Return (X, Y) of the center of cell containing provided text 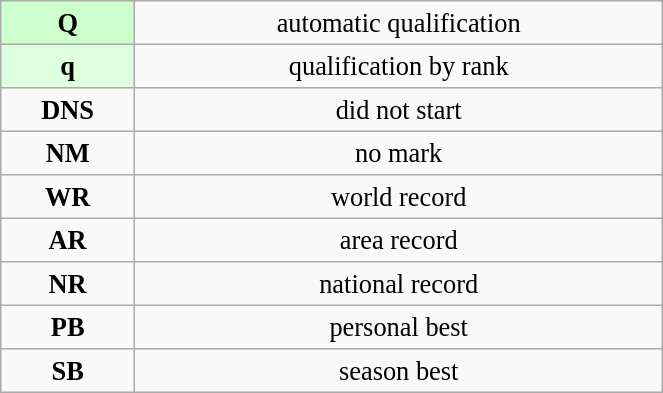
personal best (399, 327)
DNS (68, 109)
NR (68, 284)
AR (68, 240)
world record (399, 197)
qualification by rank (399, 66)
area record (399, 240)
WR (68, 197)
Q (68, 22)
NM (68, 153)
automatic qualification (399, 22)
q (68, 66)
SB (68, 371)
did not start (399, 109)
PB (68, 327)
no mark (399, 153)
season best (399, 371)
national record (399, 284)
